Locate the cell with the specified text and output its (X, Y) center coordinate. 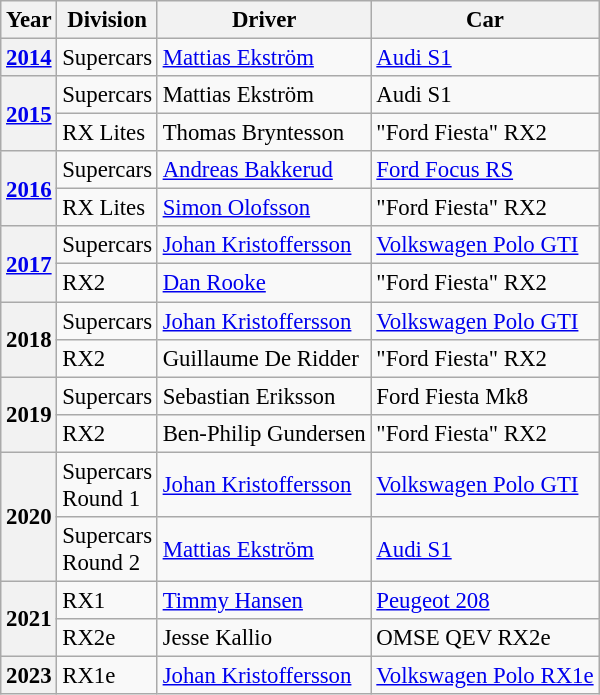
Thomas Bryntesson (264, 133)
RX1 (107, 600)
2020 (29, 516)
SupercarsRound 2 (107, 550)
2021 (29, 618)
Timmy Hansen (264, 600)
RX2e (107, 638)
Ben-Philip Gundersen (264, 433)
2017 (29, 264)
2014 (29, 58)
Guillaume De Ridder (264, 358)
Dan Rooke (264, 283)
Driver (264, 20)
Simon Olofsson (264, 208)
Peugeot 208 (485, 600)
2015 (29, 114)
2016 (29, 188)
Jesse Kallio (264, 638)
2019 (29, 414)
2018 (29, 340)
Year (29, 20)
Division (107, 20)
2023 (29, 675)
SupercarsRound 1 (107, 484)
Sebastian Eriksson (264, 396)
Andreas Bakkerud (264, 170)
RX1e (107, 675)
Volkswagen Polo RX1e (485, 675)
OMSE QEV RX2e (485, 638)
Ford Fiesta Mk8 (485, 396)
Car (485, 20)
Ford Focus RS (485, 170)
